Capture the cell that displays the provided text and extract its [X, Y] central coordinate. 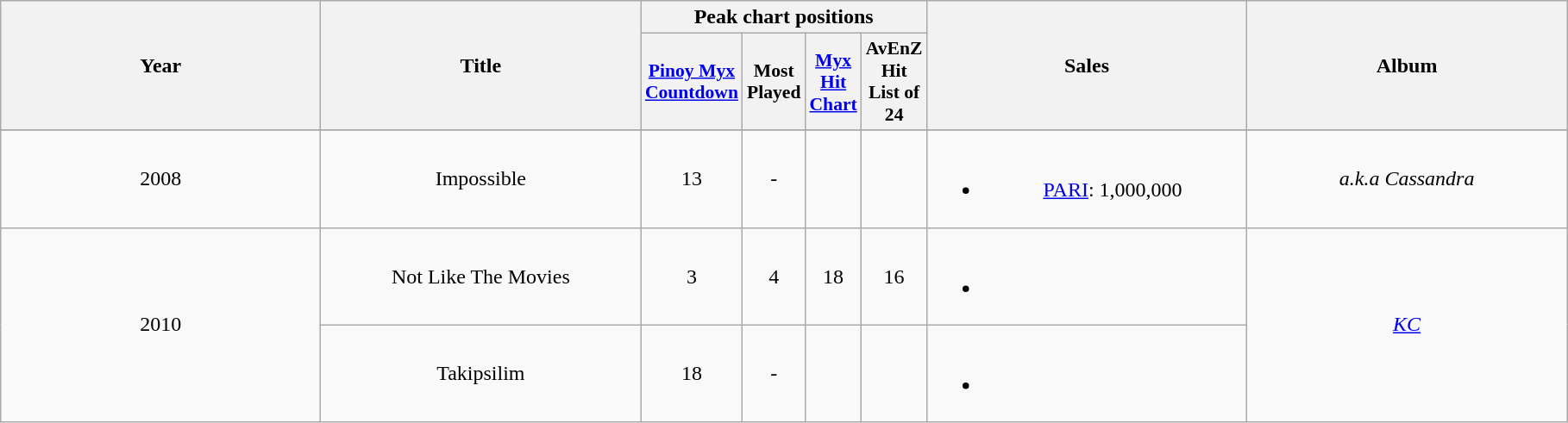
2008 [160, 179]
Album [1408, 65]
16 [894, 276]
4 [774, 276]
KC [1408, 325]
PARI: 1,000,000 [1087, 179]
a.k.a Cassandra [1408, 179]
Most Played [774, 82]
Year [160, 65]
Impossible [481, 179]
Peak chart positions [784, 17]
AvEnZ Hit List of 24 [894, 82]
Myx Hit Chart [833, 82]
2010 [160, 325]
Pinoy Myx Countdown [692, 82]
Sales [1087, 65]
13 [692, 179]
Not Like The Movies [481, 276]
Title [481, 65]
3 [692, 276]
Takipsilim [481, 374]
